Pinpoint the cell where the given text exists, returning its (x, y) midpoint coordinate. 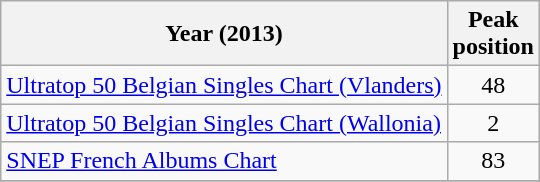
Ultratop 50 Belgian Singles Chart (Wallonia) (224, 123)
2 (493, 123)
48 (493, 85)
Ultratop 50 Belgian Singles Chart (Vlanders) (224, 85)
83 (493, 161)
Peakposition (493, 34)
Year (2013) (224, 34)
SNEP French Albums Chart (224, 161)
